Locate the cell with the specified text and output its (x, y) center coordinate. 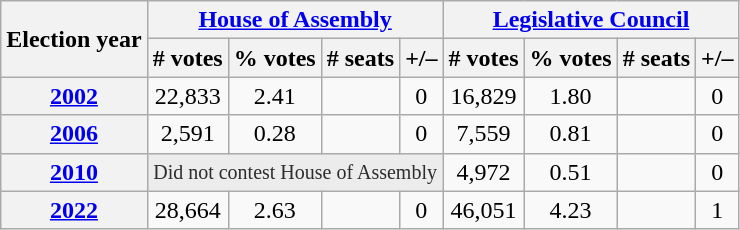
1.80 (570, 96)
2006 (74, 134)
2002 (74, 96)
0.28 (274, 134)
46,051 (484, 210)
Election year (74, 39)
4.23 (570, 210)
House of Assembly (295, 20)
Did not contest House of Assembly (295, 172)
28,664 (188, 210)
7,559 (484, 134)
2.63 (274, 210)
22,833 (188, 96)
Legislative Council (591, 20)
0.81 (570, 134)
2010 (74, 172)
4,972 (484, 172)
2,591 (188, 134)
0.51 (570, 172)
2022 (74, 210)
16,829 (484, 96)
1 (718, 210)
2.41 (274, 96)
